Identify which cell holds the provided text, then report its (X, Y) central coordinate. 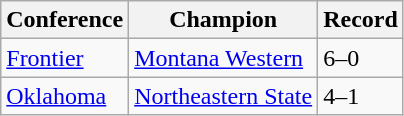
Montana Western (224, 58)
4–1 (361, 96)
Frontier (65, 58)
Northeastern State (224, 96)
6–0 (361, 58)
Record (361, 20)
Conference (65, 20)
Champion (224, 20)
Oklahoma (65, 96)
